Detect which cell encompasses the target text, then output its (X, Y) center coordinate. 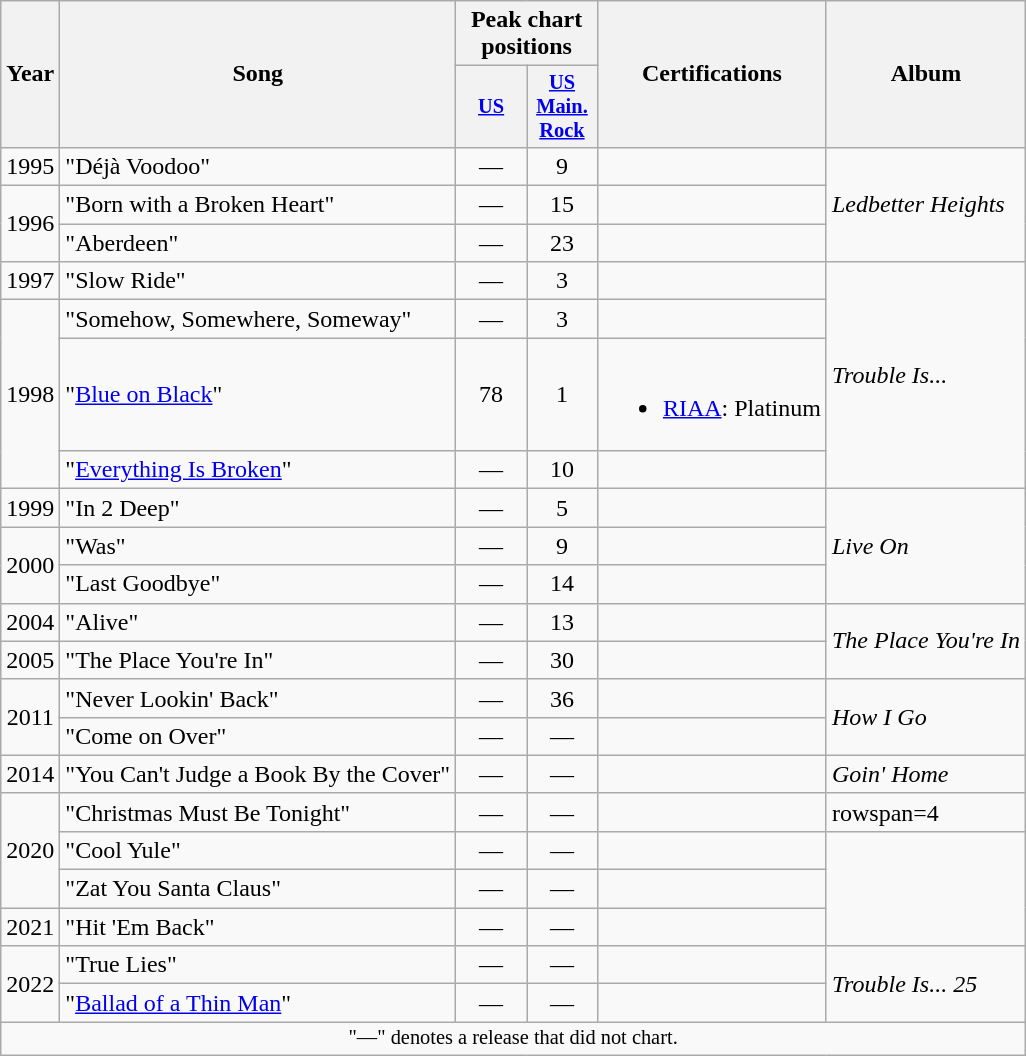
Goin' Home (926, 774)
1996 (30, 224)
Certifications (712, 74)
"Ballad of a Thin Man" (258, 1003)
"Cool Yule" (258, 850)
"Hit 'Em Back" (258, 927)
"Christmas Must Be Tonight" (258, 812)
"Somehow, Somewhere, Someway" (258, 319)
"Alive" (258, 622)
23 (562, 243)
Song (258, 74)
Album (926, 74)
"Born with a Broken Heart" (258, 205)
The Place You're In (926, 641)
2000 (30, 565)
2021 (30, 927)
"Déjà Voodoo" (258, 166)
10 (562, 470)
36 (562, 698)
Year (30, 74)
rowspan=4 (926, 812)
14 (562, 584)
1997 (30, 281)
"Come on Over" (258, 736)
15 (562, 205)
"True Lies" (258, 965)
78 (492, 394)
"Last Goodbye" (258, 584)
"In 2 Deep" (258, 508)
"—" denotes a release that did not chart. (514, 1039)
1995 (30, 166)
"Aberdeen" (258, 243)
USMain. Rock (562, 107)
"Was" (258, 546)
RIAA: Platinum (712, 394)
2022 (30, 984)
"Never Lookin' Back" (258, 698)
2004 (30, 622)
1999 (30, 508)
Trouble Is... 25 (926, 984)
1998 (30, 394)
13 (562, 622)
"You Can't Judge a Book By the Cover" (258, 774)
2014 (30, 774)
Live On (926, 546)
"Everything Is Broken" (258, 470)
"Slow Ride" (258, 281)
US (492, 107)
"Blue on Black" (258, 394)
2005 (30, 660)
Ledbetter Heights (926, 204)
Trouble Is... (926, 376)
"Zat You Santa Claus" (258, 889)
1 (562, 394)
30 (562, 660)
Peak chart positions (527, 34)
"The Place You're In" (258, 660)
2011 (30, 717)
5 (562, 508)
2020 (30, 850)
How I Go (926, 717)
